Extract the [x, y] coordinate from the center of the cell holding the provided text.  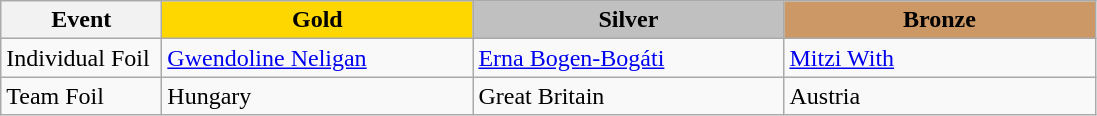
Individual Foil [82, 58]
Gwendoline Neligan [318, 58]
Silver [628, 20]
Bronze [940, 20]
Austria [940, 96]
Team Foil [82, 96]
Mitzi With [940, 58]
Event [82, 20]
Great Britain [628, 96]
Gold [318, 20]
Hungary [318, 96]
Erna Bogen-Bogáti [628, 58]
